Provide the [x, y] coordinate of the cell's center where the given text is located.  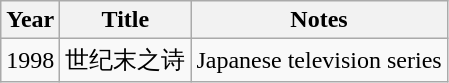
Title [126, 20]
Year [30, 20]
1998 [30, 60]
Notes [319, 20]
世纪末之诗 [126, 60]
Japanese television series [319, 60]
